Detect which cell encompasses the target text, then output its [x, y] center coordinate. 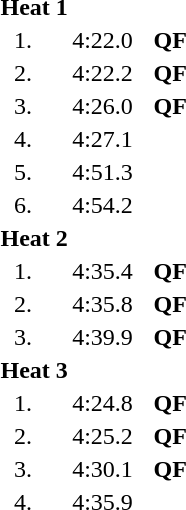
4:35.8 [102, 304]
4:24.8 [102, 403]
4:54.2 [102, 205]
4:30.1 [102, 469]
4:26.0 [102, 106]
4:35.4 [102, 271]
4:25.2 [102, 436]
4:22.0 [102, 40]
4:51.3 [102, 172]
4:27.1 [102, 139]
4:22.2 [102, 73]
4:39.9 [102, 337]
